Determine the (x, y) coordinate at the center of the cell enclosing the given text.  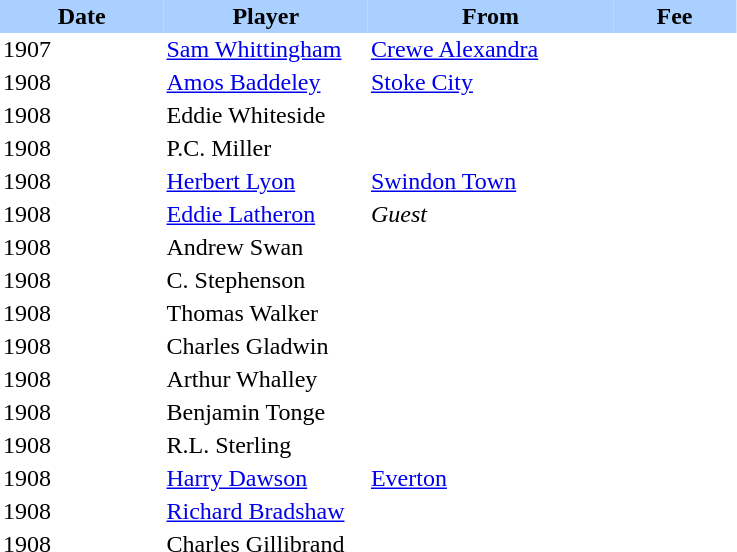
P.C. Miller (266, 148)
Fee (674, 16)
R.L. Sterling (266, 446)
Everton (490, 478)
Player (266, 16)
Thomas Walker (266, 314)
Harry Dawson (266, 478)
Eddie Latheron (266, 214)
Richard Bradshaw (266, 512)
Herbert Lyon (266, 182)
Crewe Alexandra (490, 50)
From (490, 16)
Charles Gladwin (266, 346)
Amos Baddeley (266, 82)
Arthur Whalley (266, 380)
C. Stephenson (266, 280)
Guest (490, 214)
1907 (82, 50)
Benjamin Tonge (266, 412)
Swindon Town (490, 182)
Stoke City (490, 82)
Eddie Whiteside (266, 116)
Sam Whittingham (266, 50)
Date (82, 16)
Andrew Swan (266, 248)
